Capture the cell that displays the provided text and extract its [x, y] central coordinate. 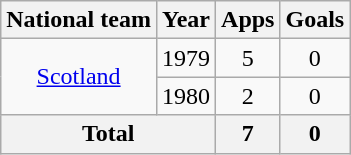
1979 [186, 58]
Apps [248, 20]
2 [248, 96]
1980 [186, 96]
National team [79, 20]
7 [248, 134]
Total [108, 134]
Year [186, 20]
Scotland [79, 77]
5 [248, 58]
Goals [315, 20]
